From the cell containing the given text, extract its center point as [x, y] coordinate. 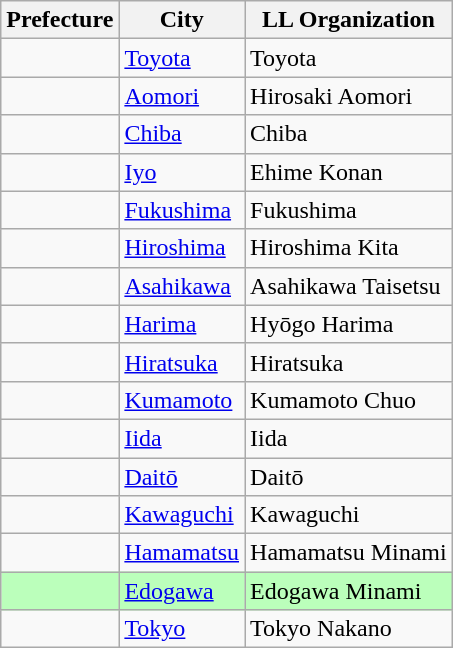
Aomori [182, 96]
Kumamoto Chuo [349, 400]
Hirosaki Aomori [349, 96]
Hamamatsu [182, 553]
LL Organization [349, 20]
Tokyo [182, 629]
Hyōgo Harima [349, 324]
Tokyo Nakano [349, 629]
Asahikawa Taisetsu [349, 286]
Iyo [182, 172]
Ehime Konan [349, 172]
Asahikawa [182, 286]
Edogawa [182, 591]
Edogawa Minami [349, 591]
Hamamatsu Minami [349, 553]
City [182, 20]
Hiroshima [182, 248]
Kumamoto [182, 400]
Prefecture [60, 20]
Harima [182, 324]
Hiroshima Kita [349, 248]
